Extract the (x, y) coordinate from the center of the cell holding the provided text.  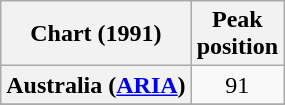
Chart (1991) (96, 34)
Australia (ARIA) (96, 85)
Peakposition (237, 34)
91 (237, 85)
